For the text-containing cell, return its midpoint in [x, y] coordinate format. 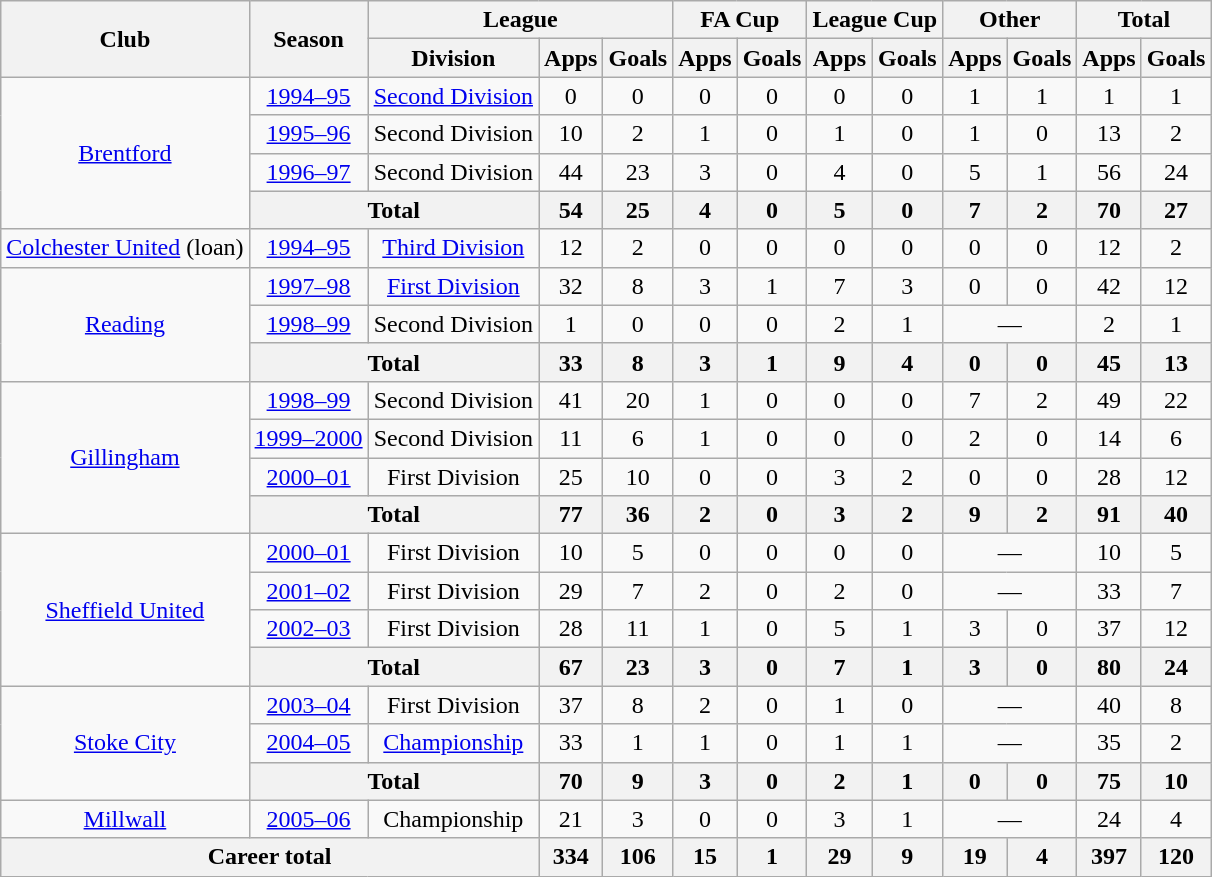
44 [571, 172]
Season [308, 39]
41 [571, 400]
14 [1109, 438]
Division [453, 58]
22 [1176, 400]
Millwall [125, 819]
1996–97 [308, 172]
Stoke City [125, 743]
334 [571, 857]
League [520, 20]
35 [1109, 743]
67 [571, 667]
2003–04 [308, 705]
Club [125, 39]
32 [571, 286]
Reading [125, 324]
397 [1109, 857]
20 [638, 400]
1999–2000 [308, 438]
91 [1109, 515]
1995–96 [308, 134]
2005–06 [308, 819]
49 [1109, 400]
1997–98 [308, 286]
Brentford [125, 153]
21 [571, 819]
Gillingham [125, 457]
2004–05 [308, 743]
19 [975, 857]
77 [571, 515]
Other [1010, 20]
Career total [270, 857]
106 [638, 857]
2001–02 [308, 591]
120 [1176, 857]
Third Division [453, 248]
Colchester United (loan) [125, 248]
45 [1109, 362]
Sheffield United [125, 610]
54 [571, 210]
75 [1109, 781]
27 [1176, 210]
League Cup [875, 20]
15 [705, 857]
FA Cup [740, 20]
80 [1109, 667]
2002–03 [308, 629]
36 [638, 515]
56 [1109, 172]
42 [1109, 286]
